Output the [x, y] coordinate of the center of the cell containing the given text.  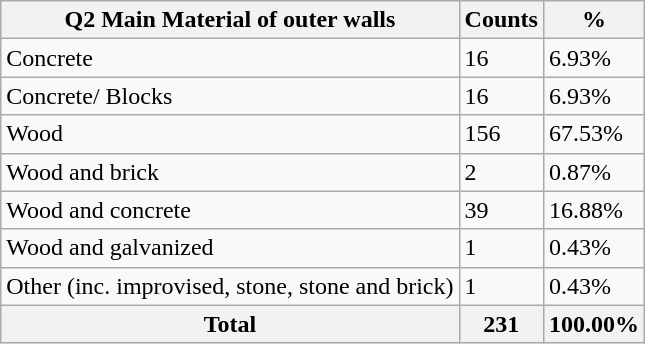
0.87% [594, 172]
Wood and concrete [230, 210]
67.53% [594, 134]
Wood and galvanized [230, 248]
100.00% [594, 324]
156 [501, 134]
2 [501, 172]
Q2 Main Material of outer walls [230, 20]
Wood [230, 134]
39 [501, 210]
231 [501, 324]
% [594, 20]
16.88% [594, 210]
Concrete [230, 58]
Counts [501, 20]
Wood and brick [230, 172]
Other (inc. improvised, stone, stone and brick) [230, 286]
Total [230, 324]
Concrete/ Blocks [230, 96]
